Determine the (X, Y) coordinate at the center of the cell enclosing the given text.  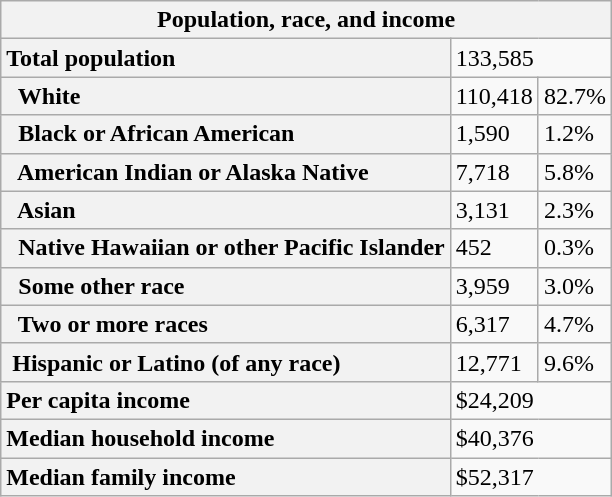
Two or more races (226, 324)
Some other race (226, 286)
0.3% (574, 248)
Asian (226, 210)
3,131 (494, 210)
Black or African American (226, 134)
4.7% (574, 324)
Native Hawaiian or other Pacific Islander (226, 248)
3.0% (574, 286)
American Indian or Alaska Native (226, 172)
Hispanic or Latino (of any race) (226, 362)
5.8% (574, 172)
$52,317 (530, 477)
Population, race, and income (306, 20)
12,771 (494, 362)
7,718 (494, 172)
82.7% (574, 96)
9.6% (574, 362)
Per capita income (226, 400)
Median family income (226, 477)
Median household income (226, 438)
2.3% (574, 210)
452 (494, 248)
Total population (226, 58)
3,959 (494, 286)
1.2% (574, 134)
White (226, 96)
133,585 (530, 58)
$24,209 (530, 400)
110,418 (494, 96)
$40,376 (530, 438)
6,317 (494, 324)
1,590 (494, 134)
